Extract the (x, y) coordinate from the center of the cell holding the provided text.  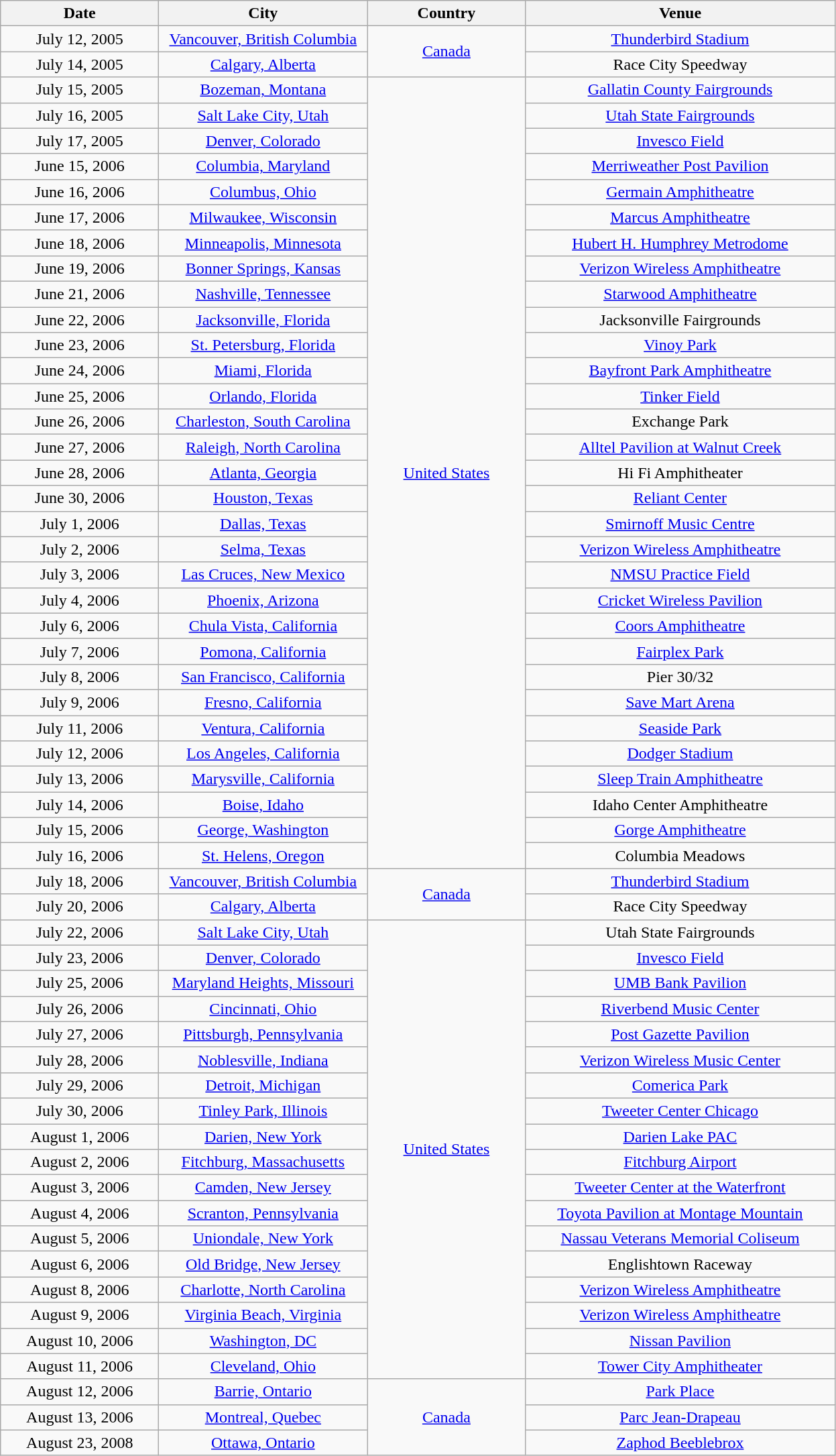
Country (446, 13)
Milwaukee, Wisconsin (263, 217)
Hi Fi Amphitheater (680, 473)
Hubert H. Humphrey Metrodome (680, 243)
Starwood Amphitheatre (680, 294)
August 1, 2006 (80, 1137)
Alltel Pavilion at Walnut Creek (680, 447)
Bozeman, Montana (263, 90)
Camden, New Jersey (263, 1188)
Miami, Florida (263, 371)
June 25, 2006 (80, 396)
Comerica Park (680, 1085)
August 6, 2006 (80, 1264)
July 13, 2006 (80, 779)
Bayfront Park Amphitheatre (680, 371)
Raleigh, North Carolina (263, 447)
June 16, 2006 (80, 192)
June 15, 2006 (80, 166)
June 17, 2006 (80, 217)
August 5, 2006 (80, 1239)
July 28, 2006 (80, 1060)
June 19, 2006 (80, 268)
July 22, 2006 (80, 932)
August 12, 2006 (80, 1392)
August 3, 2006 (80, 1188)
Washington, DC (263, 1341)
July 3, 2006 (80, 575)
Dodger Stadium (680, 754)
July 8, 2006 (80, 677)
Tinker Field (680, 396)
July 6, 2006 (80, 626)
Montreal, Quebec (263, 1417)
July 9, 2006 (80, 702)
Venue (680, 13)
Las Cruces, New Mexico (263, 575)
June 27, 2006 (80, 447)
August 2, 2006 (80, 1162)
Los Angeles, California (263, 754)
Houston, Texas (263, 498)
Cincinnati, Ohio (263, 1009)
Scranton, Pennsylvania (263, 1213)
June 24, 2006 (80, 371)
Cleveland, Ohio (263, 1366)
George, Washington (263, 830)
Riverbend Music Center (680, 1009)
July 23, 2006 (80, 958)
July 7, 2006 (80, 651)
July 27, 2006 (80, 1034)
June 23, 2006 (80, 345)
Nissan Pavilion (680, 1341)
Boise, Idaho (263, 805)
Gorge Amphitheatre (680, 830)
Uniondale, New York (263, 1239)
June 26, 2006 (80, 422)
July 4, 2006 (80, 600)
Sleep Train Amphitheatre (680, 779)
August 23, 2008 (80, 1443)
Seaside Park (680, 728)
July 20, 2006 (80, 907)
July 14, 2005 (80, 64)
August 10, 2006 (80, 1341)
July 30, 2006 (80, 1111)
San Francisco, California (263, 677)
Columbus, Ohio (263, 192)
Bonner Springs, Kansas (263, 268)
July 15, 2006 (80, 830)
July 11, 2006 (80, 728)
Jacksonville Fairgrounds (680, 320)
June 28, 2006 (80, 473)
NMSU Practice Field (680, 575)
Noblesville, Indiana (263, 1060)
Cricket Wireless Pavilion (680, 600)
August 9, 2006 (80, 1315)
July 25, 2006 (80, 983)
Orlando, Florida (263, 396)
Marcus Amphitheatre (680, 217)
Pier 30/32 (680, 677)
Post Gazette Pavilion (680, 1034)
July 1, 2006 (80, 524)
July 2, 2006 (80, 549)
July 26, 2006 (80, 1009)
July 29, 2006 (80, 1085)
Selma, Texas (263, 549)
UMB Bank Pavilion (680, 983)
Charlotte, North Carolina (263, 1290)
August 4, 2006 (80, 1213)
St. Petersburg, Florida (263, 345)
Nassau Veterans Memorial Coliseum (680, 1239)
Merriweather Post Pavilion (680, 166)
Pittsburgh, Pennsylvania (263, 1034)
Old Bridge, New Jersey (263, 1264)
St. Helens, Oregon (263, 856)
July 12, 2006 (80, 754)
June 18, 2006 (80, 243)
August 13, 2006 (80, 1417)
Charleston, South Carolina (263, 422)
Zaphod Beeblebrox (680, 1443)
August 11, 2006 (80, 1366)
Save Mart Arena (680, 702)
Minneapolis, Minnesota (263, 243)
July 15, 2005 (80, 90)
Toyota Pavilion at Montage Mountain (680, 1213)
Maryland Heights, Missouri (263, 983)
July 18, 2006 (80, 881)
Fresno, California (263, 702)
Fairplex Park (680, 651)
Darien Lake PAC (680, 1137)
Tower City Amphitheater (680, 1366)
Darien, New York (263, 1137)
Tinley Park, Illinois (263, 1111)
Idaho Center Amphitheatre (680, 805)
July 16, 2005 (80, 115)
July 16, 2006 (80, 856)
July 14, 2006 (80, 805)
June 21, 2006 (80, 294)
Jacksonville, Florida (263, 320)
June 22, 2006 (80, 320)
Englishtown Raceway (680, 1264)
June 30, 2006 (80, 498)
July 12, 2005 (80, 39)
Gallatin County Fairgrounds (680, 90)
Columbia, Maryland (263, 166)
Ventura, California (263, 728)
Vinoy Park (680, 345)
Date (80, 13)
Detroit, Michigan (263, 1085)
August 8, 2006 (80, 1290)
Pomona, California (263, 651)
Ottawa, Ontario (263, 1443)
Verizon Wireless Music Center (680, 1060)
Coors Amphitheatre (680, 626)
Columbia Meadows (680, 856)
Virginia Beach, Virginia (263, 1315)
Tweeter Center Chicago (680, 1111)
Parc Jean-Drapeau (680, 1417)
Exchange Park (680, 422)
Marysville, California (263, 779)
Reliant Center (680, 498)
Barrie, Ontario (263, 1392)
Germain Amphitheatre (680, 192)
Fitchburg Airport (680, 1162)
Fitchburg, Massachusetts (263, 1162)
Nashville, Tennessee (263, 294)
Dallas, Texas (263, 524)
Tweeter Center at the Waterfront (680, 1188)
Atlanta, Georgia (263, 473)
Park Place (680, 1392)
Phoenix, Arizona (263, 600)
City (263, 13)
Smirnoff Music Centre (680, 524)
Chula Vista, California (263, 626)
July 17, 2005 (80, 141)
